For the text-containing cell, return its midpoint in (X, Y) coordinate format. 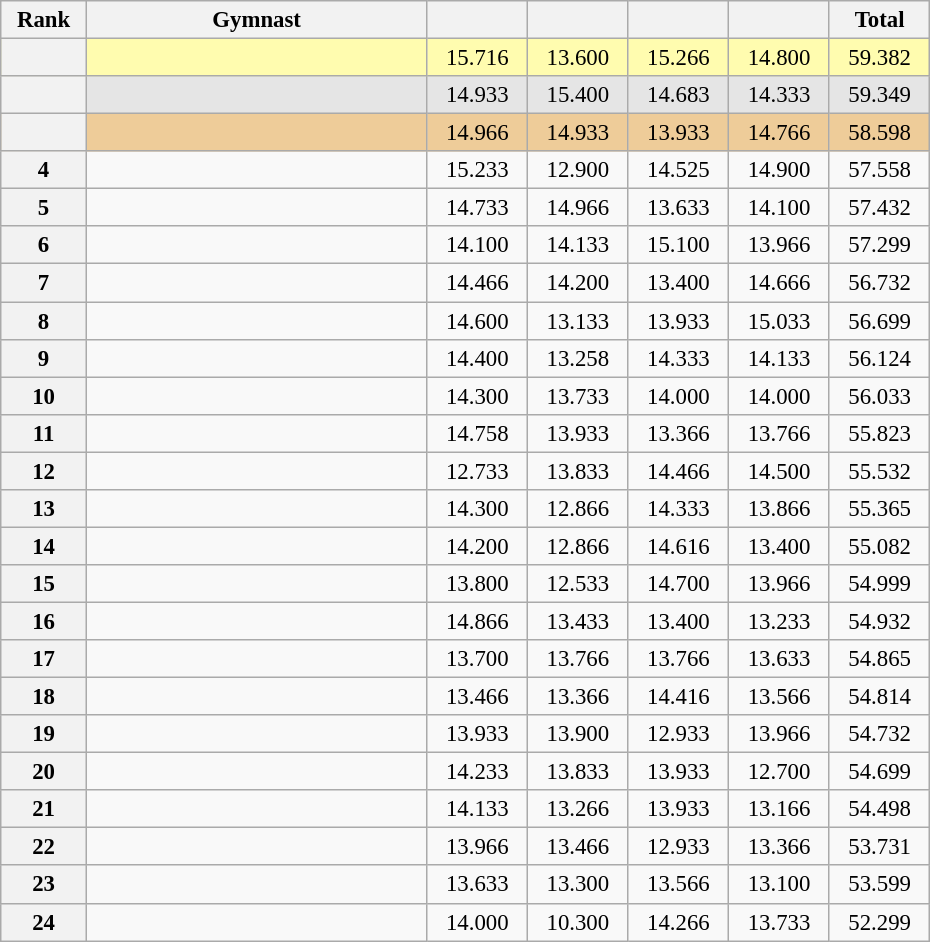
14.600 (478, 321)
54.932 (880, 621)
13.300 (578, 885)
8 (44, 321)
9 (44, 358)
13.166 (780, 809)
55.365 (880, 509)
53.731 (880, 847)
Rank (44, 20)
13.800 (478, 584)
13.233 (780, 621)
12.733 (478, 471)
54.732 (880, 734)
13.258 (578, 358)
13.433 (578, 621)
12.700 (780, 772)
14.758 (478, 433)
14.400 (478, 358)
15 (44, 584)
14.666 (780, 283)
15.266 (678, 58)
24 (44, 922)
14.766 (780, 133)
13.100 (780, 885)
7 (44, 283)
13.900 (578, 734)
13 (44, 509)
Gymnast (256, 20)
13.866 (780, 509)
14.500 (780, 471)
15.100 (678, 245)
13.700 (478, 659)
56.124 (880, 358)
22 (44, 847)
15.716 (478, 58)
57.299 (880, 245)
52.299 (880, 922)
53.599 (880, 885)
4 (44, 170)
54.814 (880, 697)
55.082 (880, 546)
15.033 (780, 321)
14.683 (678, 95)
58.598 (880, 133)
19 (44, 734)
14.866 (478, 621)
14 (44, 546)
12.900 (578, 170)
21 (44, 809)
Total (880, 20)
20 (44, 772)
10 (44, 396)
18 (44, 697)
14.416 (678, 697)
11 (44, 433)
14.233 (478, 772)
55.532 (880, 471)
14.900 (780, 170)
54.498 (880, 809)
54.699 (880, 772)
59.382 (880, 58)
54.999 (880, 584)
6 (44, 245)
10.300 (578, 922)
56.732 (880, 283)
5 (44, 208)
54.865 (880, 659)
13.133 (578, 321)
16 (44, 621)
56.033 (880, 396)
12.533 (578, 584)
17 (44, 659)
57.558 (880, 170)
55.823 (880, 433)
59.349 (880, 95)
14.800 (780, 58)
13.600 (578, 58)
15.400 (578, 95)
13.266 (578, 809)
15.233 (478, 170)
56.699 (880, 321)
57.432 (880, 208)
14.525 (678, 170)
14.733 (478, 208)
23 (44, 885)
12 (44, 471)
14.700 (678, 584)
14.266 (678, 922)
14.616 (678, 546)
